Output the [x, y] coordinate of the center of the cell containing the given text.  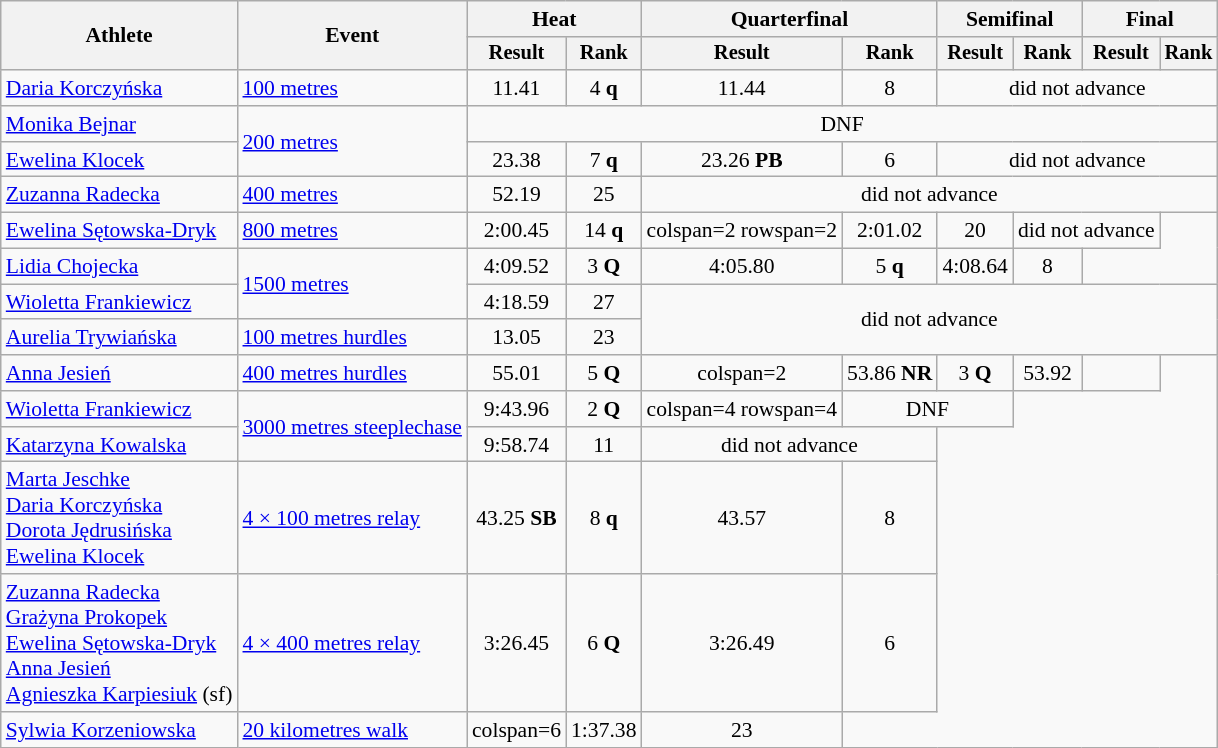
1:37.38 [604, 730]
Katarzyna Kowalska [120, 445]
14 q [604, 231]
53.86 NR [890, 373]
4:18.59 [516, 302]
400 metres hurdles [352, 373]
6 Q [604, 643]
800 metres [352, 231]
colspan=2 rowspan=2 [742, 231]
colspan=4 rowspan=4 [742, 409]
1500 metres [352, 284]
9:58.74 [516, 445]
Sylwia Korzeniowska [120, 730]
2:01.02 [890, 231]
5 Q [604, 373]
8 q [604, 518]
4:08.64 [974, 267]
100 metres [352, 88]
43.25 SB [516, 518]
4 × 100 metres relay [352, 518]
Semifinal [1010, 19]
colspan=6 [516, 730]
20 [974, 231]
23.26 PB [742, 160]
2 Q [604, 409]
Aurelia Trywiańska [120, 338]
20 kilometres walk [352, 730]
9:43.96 [516, 409]
Final [1150, 19]
7 q [604, 160]
Ewelina Klocek [120, 160]
25 [604, 195]
13.05 [516, 338]
11.41 [516, 88]
Heat [554, 19]
Marta JeschkeDaria KorczyńskaDorota JędrusińskaEwelina Klocek [120, 518]
Ewelina Sętowska-Dryk [120, 231]
colspan=2 [742, 373]
Monika Bejnar [120, 124]
11.44 [742, 88]
4:09.52 [516, 267]
Athlete [120, 36]
43.57 [742, 518]
Daria Korczyńska [120, 88]
27 [604, 302]
2:00.45 [516, 231]
100 metres hurdles [352, 338]
4 × 400 metres relay [352, 643]
23.38 [516, 160]
53.92 [1048, 373]
Anna Jesień [120, 373]
Zuzanna RadeckaGrażyna ProkopekEwelina Sętowska-DrykAnna JesieńAgnieszka Karpiesiuk (sf) [120, 643]
400 metres [352, 195]
4:05.80 [742, 267]
Quarterfinal [790, 19]
3000 metres steeplechase [352, 426]
11 [604, 445]
3:26.45 [516, 643]
Event [352, 36]
3:26.49 [742, 643]
5 q [890, 267]
55.01 [516, 373]
4 q [604, 88]
200 metres [352, 142]
52.19 [516, 195]
Lidia Chojecka [120, 267]
Zuzanna Radecka [120, 195]
